Search for the cell housing the specified text and yield its (x, y) center coordinate. 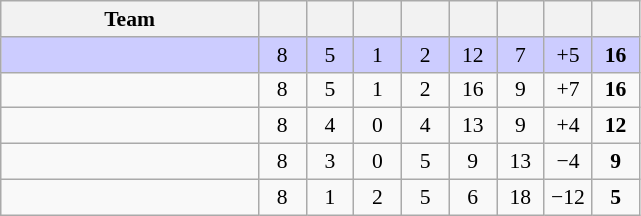
3 (330, 162)
+7 (568, 90)
+5 (568, 55)
+4 (568, 126)
−12 (568, 197)
18 (520, 197)
−4 (568, 162)
Team (130, 19)
7 (520, 55)
6 (473, 197)
